Pinpoint the cell where the given text exists, returning its (x, y) midpoint coordinate. 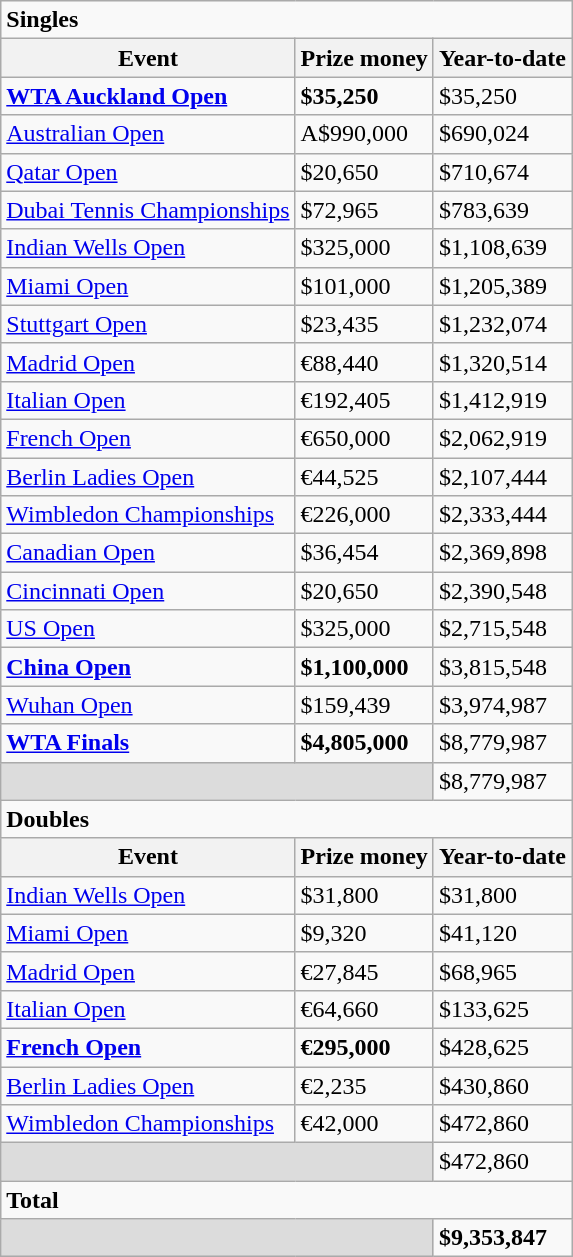
US Open (148, 629)
€44,525 (364, 477)
China Open (148, 667)
WTA Finals (148, 743)
$2,715,548 (502, 629)
$9,320 (364, 933)
€27,845 (364, 971)
$159,439 (364, 705)
Wuhan Open (148, 705)
Total (286, 1200)
$23,435 (364, 324)
Qatar Open (148, 172)
$9,353,847 (502, 1238)
Canadian Open (148, 553)
$2,390,548 (502, 591)
$710,674 (502, 172)
$1,412,919 (502, 400)
Doubles (286, 819)
€42,000 (364, 1124)
$2,107,444 (502, 477)
$1,100,000 (364, 667)
€650,000 (364, 438)
$3,815,548 (502, 667)
$2,369,898 (502, 553)
$690,024 (502, 134)
€64,660 (364, 1009)
€295,000 (364, 1047)
$72,965 (364, 210)
€226,000 (364, 515)
Singles (286, 20)
A$990,000 (364, 134)
$1,205,389 (502, 286)
$430,860 (502, 1085)
$101,000 (364, 286)
WTA Auckland Open (148, 96)
Stuttgart Open (148, 324)
$783,639 (502, 210)
€88,440 (364, 362)
$3,974,987 (502, 705)
$1,232,074 (502, 324)
€192,405 (364, 400)
$133,625 (502, 1009)
$41,120 (502, 933)
€2,235 (364, 1085)
$2,062,919 (502, 438)
$1,108,639 (502, 248)
Australian Open (148, 134)
Dubai Tennis Championships (148, 210)
$4,805,000 (364, 743)
$68,965 (502, 971)
$2,333,444 (502, 515)
$1,320,514 (502, 362)
$428,625 (502, 1047)
$36,454 (364, 553)
Cincinnati Open (148, 591)
